Detect which cell encompasses the target text, then output its [x, y] center coordinate. 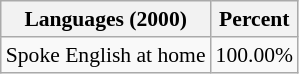
Spoke English at home [106, 55]
Percent [254, 19]
Languages (2000) [106, 19]
100.00% [254, 55]
